Capture the cell that displays the provided text and extract its [X, Y] central coordinate. 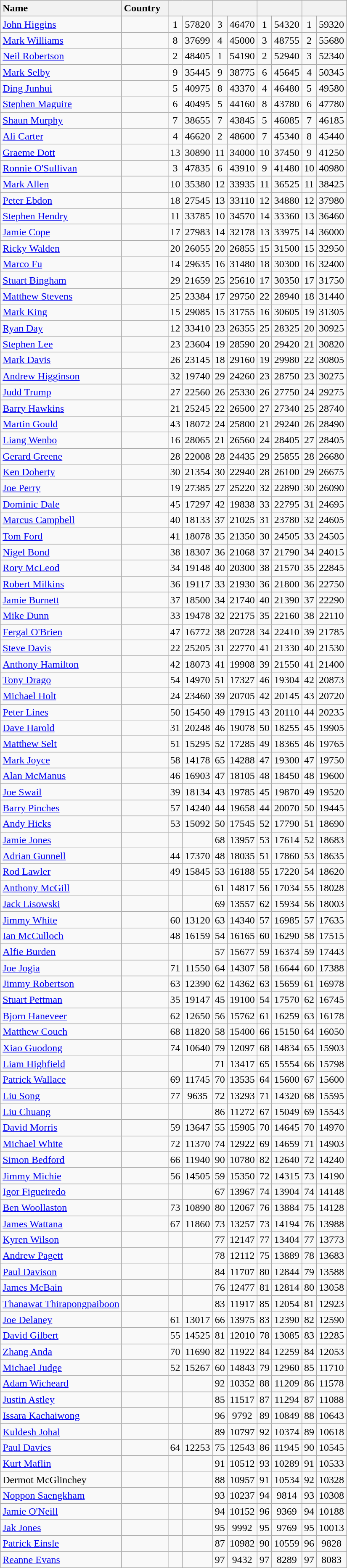
15595 [331, 1096]
Ding Junhui [61, 88]
9369 [287, 1512]
Simon Bedford [61, 1160]
13988 [331, 1224]
44160 [242, 104]
26100 [287, 472]
Barry Hawkins [61, 408]
Joe Perry [61, 488]
19765 [331, 744]
16290 [287, 936]
22160 [287, 616]
18028 [331, 888]
22890 [287, 488]
Issara Kachaiwong [61, 1415]
16259 [287, 1016]
48405 [198, 56]
12097 [242, 1048]
17860 [287, 856]
Matthew Couch [61, 1032]
33935 [242, 184]
James Wattana [61, 1224]
18500 [198, 600]
57820 [198, 24]
13957 [242, 840]
Liang Wenbo [61, 440]
Thanawat Thirapongpaiboon [61, 1304]
54190 [242, 56]
11940 [198, 1160]
13293 [242, 1096]
36460 [331, 216]
15798 [331, 1064]
Noppon Saengkham [61, 1496]
Liu Chuang [61, 1112]
21740 [242, 600]
41250 [331, 152]
28740 [331, 408]
19078 [242, 728]
31500 [287, 248]
13773 [331, 1240]
18690 [331, 824]
22795 [287, 504]
12590 [331, 1320]
9828 [331, 1544]
Joe Swail [61, 792]
Stephen Hendry [61, 216]
21400 [331, 664]
15150 [287, 1032]
17635 [331, 920]
19148 [198, 568]
31305 [331, 312]
Kuldesh Johal [61, 1431]
18255 [287, 728]
31755 [242, 312]
45440 [331, 136]
52340 [331, 56]
16644 [287, 968]
Mark Williams [61, 40]
46185 [331, 120]
22750 [331, 584]
20720 [331, 696]
Judd Trump [61, 392]
29980 [287, 360]
54320 [287, 24]
21570 [287, 568]
Marcus Campbell [61, 520]
Ken Doherty [61, 472]
11820 [198, 1032]
18072 [198, 424]
25245 [198, 408]
Adam Wicheard [61, 1384]
20300 [242, 568]
Matthew Stevens [61, 296]
14659 [287, 1144]
Jamie Jones [61, 840]
37980 [331, 200]
9635 [198, 1096]
11550 [198, 968]
10982 [242, 1544]
50345 [331, 72]
Dermot McGlinchey [61, 1479]
13975 [242, 1320]
Gerard Greene [61, 456]
20235 [331, 712]
Patrick Einsle [61, 1544]
43910 [242, 168]
Mike Dunn [61, 616]
20070 [287, 808]
38775 [242, 72]
Jimmy Michie [61, 1176]
25610 [242, 280]
48755 [287, 40]
Anthony Hamilton [61, 664]
45340 [287, 136]
14505 [198, 1176]
28325 [287, 328]
10890 [198, 1208]
30820 [331, 344]
26855 [242, 248]
11745 [198, 1080]
47835 [198, 168]
12650 [198, 1016]
38425 [331, 184]
33975 [287, 232]
Xiao Guodong [61, 1048]
Ricky Walden [61, 248]
13889 [287, 1256]
34000 [242, 152]
15350 [242, 1176]
11272 [242, 1112]
17515 [331, 936]
12259 [287, 1352]
13017 [198, 1320]
43780 [287, 104]
12640 [287, 1160]
46480 [287, 88]
15905 [242, 1128]
Nigel Bond [61, 552]
30805 [331, 360]
30605 [287, 312]
David Morris [61, 1128]
25800 [242, 424]
18073 [198, 664]
Paul Davies [61, 1447]
14340 [242, 920]
17443 [331, 952]
John Higgins [61, 24]
27340 [287, 408]
14525 [198, 1336]
20110 [287, 712]
25220 [242, 488]
19478 [198, 616]
12054 [287, 1304]
26500 [242, 408]
10188 [331, 1512]
11578 [331, 1384]
59320 [331, 24]
Michael Judge [61, 1368]
22290 [331, 600]
David Gilbert [61, 1336]
Andrew Higginson [61, 376]
19908 [242, 664]
47780 [331, 104]
46085 [287, 120]
27983 [198, 232]
Neil Robertson [61, 56]
22110 [331, 616]
19300 [287, 760]
10533 [331, 1463]
9814 [287, 1496]
12922 [242, 1144]
22940 [242, 472]
52940 [287, 56]
20728 [242, 632]
19445 [331, 808]
13417 [242, 1064]
12477 [242, 1288]
14843 [242, 1368]
19117 [198, 584]
21785 [331, 632]
38655 [198, 120]
26055 [198, 248]
19740 [198, 376]
14817 [242, 888]
12067 [242, 1208]
19905 [331, 728]
Shaun Murphy [61, 120]
26680 [331, 456]
Kurt Maflin [61, 1463]
15543 [331, 1112]
Igor Figueiredo [61, 1192]
17915 [242, 712]
11209 [287, 1384]
Zhang Anda [61, 1352]
17297 [198, 504]
Matthew Selt [61, 744]
29420 [287, 344]
25330 [242, 392]
Mark Allen [61, 184]
33110 [242, 200]
48600 [242, 136]
14128 [331, 1208]
36525 [287, 184]
13647 [198, 1128]
46470 [242, 24]
37450 [287, 152]
28065 [198, 440]
28490 [331, 424]
Reanne Evans [61, 1560]
16745 [331, 1000]
32400 [331, 264]
Tom Ford [61, 536]
11922 [242, 1352]
26560 [242, 440]
Jimmy White [61, 920]
James McBain [61, 1288]
10512 [242, 1463]
Patrick Wallace [61, 1080]
13085 [287, 1336]
12112 [242, 1256]
29240 [287, 424]
17220 [287, 872]
21350 [242, 536]
13557 [242, 904]
10013 [331, 1528]
15762 [242, 1016]
32178 [242, 232]
Jak Jones [61, 1528]
Ali Carter [61, 136]
40975 [198, 88]
10374 [287, 1431]
11707 [242, 1272]
14834 [287, 1048]
Stuart Pettman [61, 1000]
13404 [287, 1240]
Ben Woollaston [61, 1208]
14194 [287, 1224]
Stuart Bingham [61, 280]
Robert Milkins [61, 584]
12543 [242, 1447]
Mark Selby [61, 72]
33360 [287, 216]
18133 [198, 520]
31440 [331, 296]
11088 [331, 1400]
13535 [242, 1080]
14645 [287, 1128]
18078 [198, 536]
Jamie O'Neill [61, 1512]
Steve Davis [61, 648]
14320 [287, 1096]
Barry Pinches [61, 808]
45645 [287, 72]
10152 [242, 1512]
16050 [331, 1032]
21330 [287, 648]
17570 [287, 1000]
28750 [287, 376]
30300 [287, 264]
10237 [242, 1496]
17388 [331, 968]
24695 [331, 504]
14307 [242, 968]
Mark Joyce [61, 760]
Michael Holt [61, 696]
14315 [287, 1176]
15400 [242, 1032]
14362 [242, 984]
11690 [198, 1352]
34570 [242, 216]
22410 [287, 632]
Dave Harold [61, 728]
55680 [331, 40]
Paul Davison [61, 1272]
19100 [242, 1000]
15554 [287, 1064]
10545 [331, 1447]
20873 [331, 680]
26675 [331, 472]
14178 [198, 760]
21800 [287, 584]
18450 [287, 776]
24435 [242, 456]
16903 [198, 776]
19304 [287, 680]
Marco Fu [61, 264]
33785 [198, 216]
37699 [198, 40]
15934 [287, 904]
Kyren Wilson [61, 1240]
22845 [331, 568]
17034 [287, 888]
15903 [331, 1048]
15845 [198, 872]
Liam Highfield [61, 1064]
23384 [198, 296]
Peter Ebdon [61, 200]
24260 [242, 376]
9992 [242, 1528]
18105 [242, 776]
49580 [331, 88]
Rod Lawler [61, 872]
35380 [198, 184]
19658 [242, 808]
Martin Gould [61, 424]
10559 [287, 1544]
23780 [287, 520]
27385 [198, 488]
13257 [242, 1224]
20248 [198, 728]
Justin Astley [61, 1400]
22175 [242, 616]
21930 [242, 584]
Jamie Burnett [61, 600]
Tony Drago [61, 680]
Stephen Lee [61, 344]
10308 [331, 1496]
23145 [198, 360]
Michael White [61, 1144]
Bjorn Haneveer [61, 1016]
10352 [242, 1384]
Alfie Burden [61, 952]
28940 [287, 296]
11917 [242, 1304]
22770 [242, 648]
19147 [198, 1000]
Adrian Gunnell [61, 856]
Liu Song [61, 1096]
13967 [242, 1192]
12053 [331, 1352]
Peter Lines [61, 712]
15092 [198, 824]
15267 [198, 1368]
21659 [198, 280]
29635 [198, 264]
21790 [287, 552]
Ian McCulloch [61, 936]
30275 [331, 376]
18003 [331, 904]
Jack Lisowski [61, 904]
31480 [242, 264]
Jimmy Robertson [61, 984]
34880 [287, 200]
36000 [331, 232]
Joe Delaney [61, 1320]
Andrew Pagett [61, 1256]
13058 [331, 1288]
16978 [331, 984]
10780 [242, 1160]
11945 [287, 1447]
19785 [242, 792]
Rory McLeod [61, 568]
43845 [242, 120]
10328 [331, 1479]
30890 [198, 152]
14903 [331, 1144]
12960 [287, 1368]
26090 [331, 488]
33410 [198, 328]
15677 [242, 952]
Anthony McGill [61, 888]
17614 [287, 840]
22560 [198, 392]
Dominic Dale [61, 504]
46620 [198, 136]
40980 [331, 168]
19600 [331, 776]
9769 [287, 1528]
10643 [331, 1415]
Jamie Cope [61, 232]
13683 [331, 1256]
9432 [242, 1560]
12253 [198, 1447]
19520 [331, 792]
11294 [287, 1400]
40495 [198, 104]
Country [145, 8]
14148 [331, 1192]
12010 [242, 1336]
15295 [198, 744]
15659 [287, 984]
Ronnie O'Sullivan [61, 168]
10640 [198, 1048]
Name [61, 8]
10534 [287, 1479]
11860 [198, 1224]
10849 [287, 1415]
17370 [198, 856]
13904 [287, 1192]
14288 [242, 760]
16159 [198, 936]
35445 [198, 72]
13884 [287, 1208]
29160 [242, 360]
16772 [198, 632]
12147 [242, 1240]
21390 [287, 600]
10289 [287, 1463]
30925 [331, 328]
20145 [287, 696]
45000 [242, 40]
23460 [198, 696]
12285 [331, 1336]
12923 [331, 1304]
11370 [198, 1144]
21530 [331, 648]
15450 [198, 712]
23604 [198, 344]
Mark King [61, 312]
29085 [198, 312]
18365 [287, 744]
8083 [331, 1560]
26355 [242, 328]
13588 [331, 1272]
17285 [242, 744]
25205 [198, 648]
16165 [242, 936]
18035 [242, 856]
31750 [331, 280]
27750 [287, 392]
10618 [331, 1431]
11710 [331, 1368]
Ryan Day [61, 328]
21354 [198, 472]
32950 [331, 248]
17790 [287, 824]
18307 [198, 552]
Mark Davis [61, 360]
18635 [331, 856]
20705 [242, 696]
13120 [198, 920]
14190 [331, 1176]
12844 [287, 1272]
18134 [198, 792]
24605 [331, 520]
16188 [242, 872]
Stephen Maguire [61, 104]
30350 [287, 280]
28590 [242, 344]
21068 [242, 552]
17545 [242, 824]
8289 [287, 1560]
10797 [242, 1431]
19870 [287, 792]
17327 [242, 680]
19750 [331, 760]
24015 [331, 552]
Graeme Dott [61, 152]
11517 [242, 1400]
18683 [331, 840]
43370 [242, 88]
16178 [331, 1016]
19838 [242, 504]
15049 [287, 1112]
41480 [287, 168]
16985 [287, 920]
21025 [242, 520]
29275 [331, 392]
9792 [242, 1415]
16374 [287, 952]
27545 [198, 200]
Joe Jogia [61, 968]
22008 [198, 456]
18620 [331, 872]
10957 [242, 1479]
12814 [287, 1288]
25855 [287, 456]
29750 [242, 296]
Andy Hicks [61, 824]
21550 [287, 664]
Alan McManus [61, 776]
Fergal O'Brien [61, 632]
